For the text-containing cell, return its midpoint in [x, y] coordinate format. 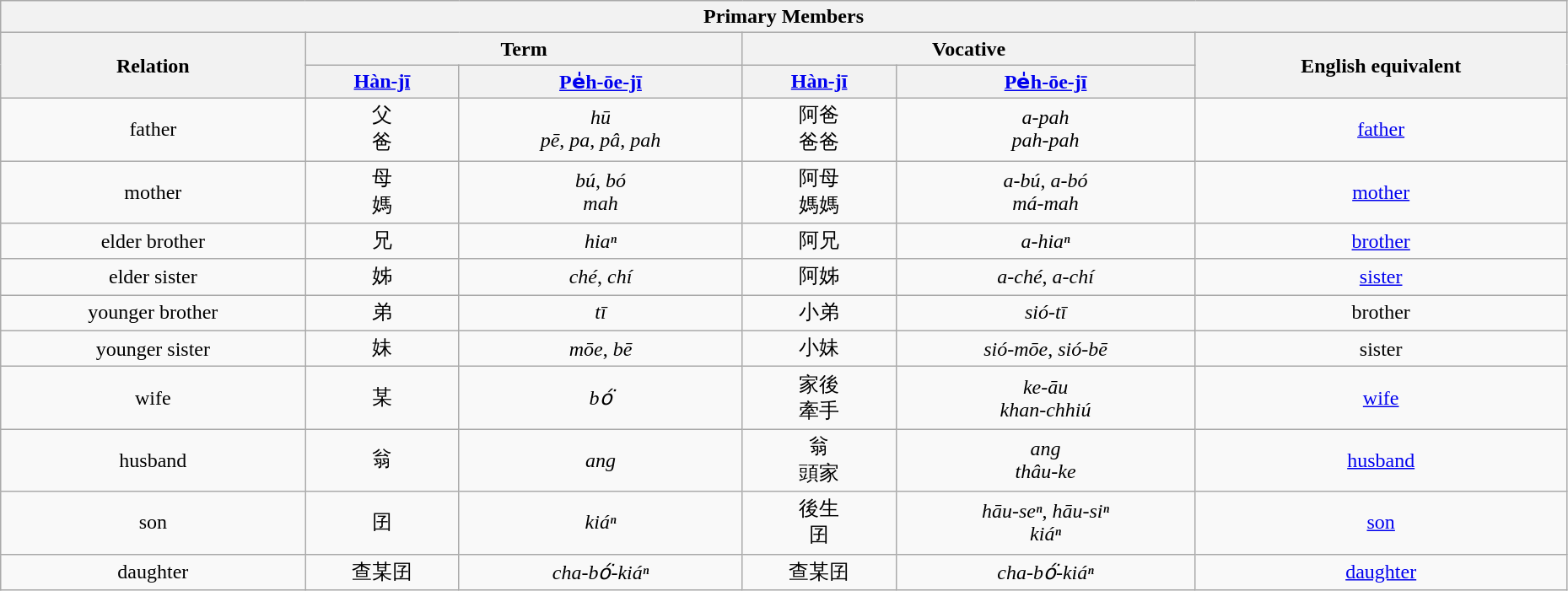
阿母媽媽 [819, 191]
阿兄 [819, 241]
hūpē, pa, pâ, pah [601, 129]
某 [382, 398]
翁 [382, 460]
Relation [154, 66]
兄 [382, 241]
angthâu-ke [1046, 460]
younger brother [154, 314]
elder brother [154, 241]
kiáⁿ [601, 523]
a-pahpah-pah [1046, 129]
母媽 [382, 191]
mōe, bē [601, 349]
Vocative [968, 49]
父爸 [382, 129]
a-bú, a-bómá-mah [1046, 191]
弟 [382, 314]
sió-mōe, sió-bē [1046, 349]
囝 [382, 523]
English equivalent [1381, 66]
hiaⁿ [601, 241]
sió-tī [1046, 314]
姊 [382, 277]
ke-āukhan-chhiú [1046, 398]
翁頭家 [819, 460]
tī [601, 314]
Term [524, 49]
younger sister [154, 349]
elder sister [154, 277]
家後牽手 [819, 398]
a-ché, a-chí [1046, 277]
bó͘ [601, 398]
Primary Members [784, 17]
a-hiaⁿ [1046, 241]
後生囝 [819, 523]
ché, chí [601, 277]
bú, bómah [601, 191]
小妹 [819, 349]
妹 [382, 349]
阿姊 [819, 277]
hāu-seⁿ, hāu-siⁿkiáⁿ [1046, 523]
ang [601, 460]
阿爸爸爸 [819, 129]
小弟 [819, 314]
